Extract the [x, y] coordinate from the center of the cell holding the provided text.  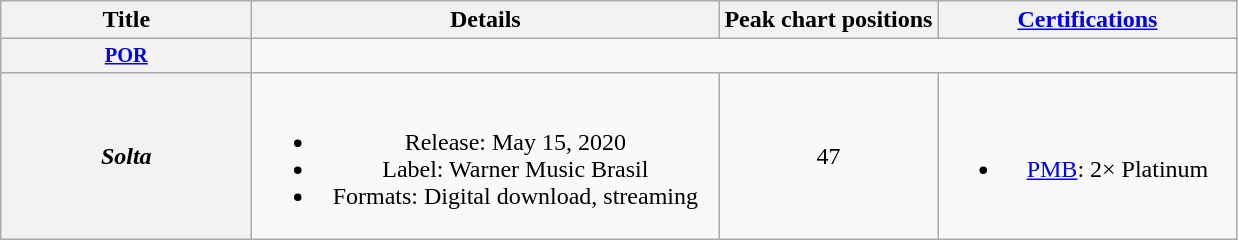
Peak chart positions [828, 20]
Title [126, 20]
Release: May 15, 2020Label: Warner Music BrasilFormats: Digital download, streaming [486, 156]
POR [126, 56]
Solta [126, 156]
Details [486, 20]
PMB: 2× Platinum [1088, 156]
Certifications [1088, 20]
47 [828, 156]
